Pinpoint the cell where the given text exists, returning its [X, Y] midpoint coordinate. 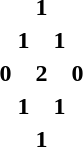
2 [42, 73]
